Pinpoint the cell where the given text exists, returning its [x, y] midpoint coordinate. 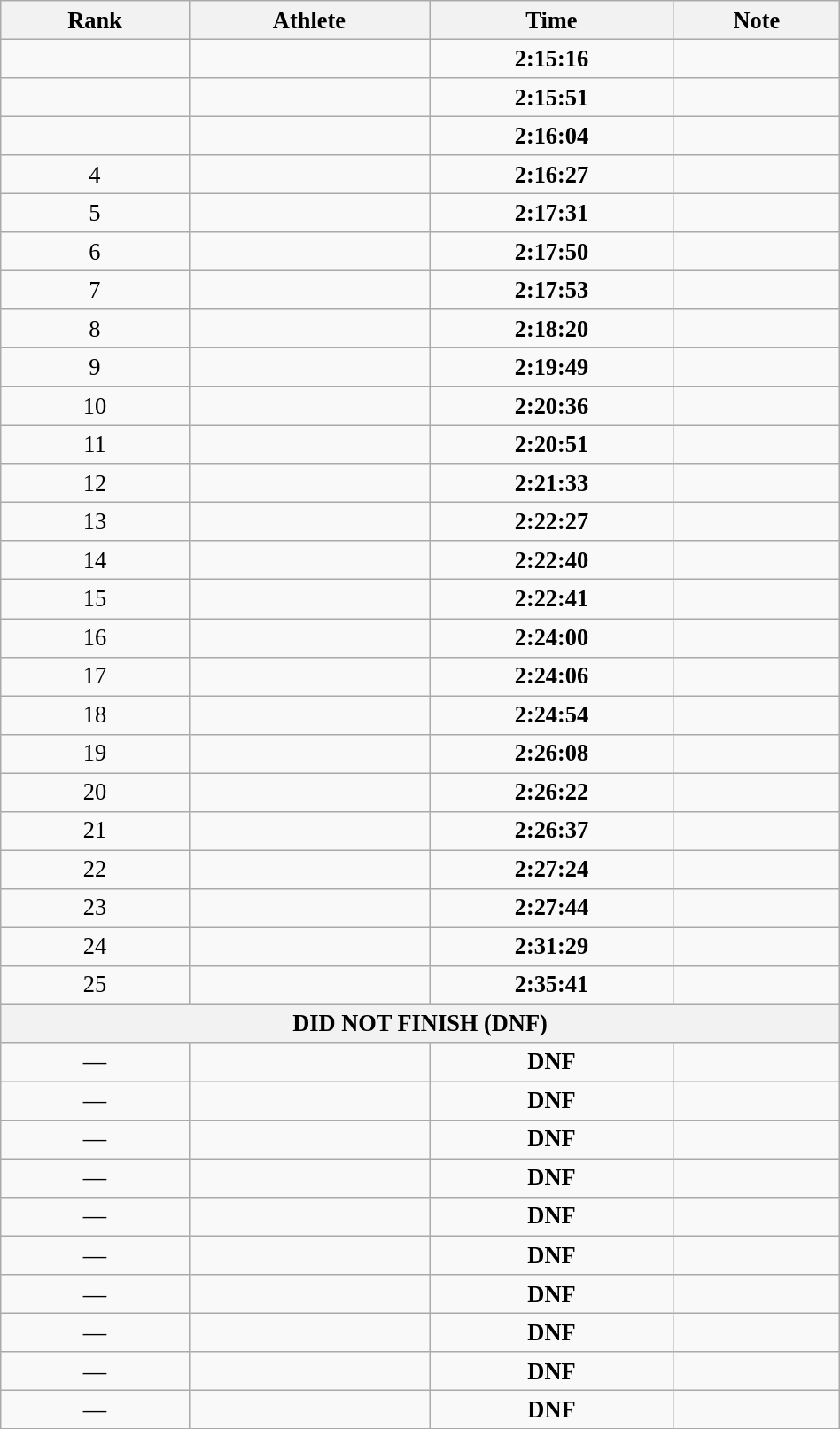
23 [95, 908]
2:20:36 [552, 406]
2:19:49 [552, 367]
6 [95, 252]
21 [95, 831]
2:22:40 [552, 560]
19 [95, 754]
2:26:37 [552, 831]
Rank [95, 20]
14 [95, 560]
2:17:50 [552, 252]
2:22:41 [552, 599]
2:15:16 [552, 59]
22 [95, 869]
2:21:33 [552, 483]
2:17:53 [552, 290]
8 [95, 329]
2:26:08 [552, 754]
20 [95, 792]
2:27:24 [552, 869]
2:24:00 [552, 637]
2:22:27 [552, 521]
2:18:20 [552, 329]
2:27:44 [552, 908]
2:20:51 [552, 444]
2:35:41 [552, 985]
15 [95, 599]
16 [95, 637]
25 [95, 985]
2:31:29 [552, 946]
2:17:31 [552, 213]
11 [95, 444]
18 [95, 714]
2:26:22 [552, 792]
12 [95, 483]
2:15:51 [552, 97]
2:24:06 [552, 676]
17 [95, 676]
5 [95, 213]
Time [552, 20]
7 [95, 290]
24 [95, 946]
2:24:54 [552, 714]
2:16:04 [552, 136]
DID NOT FINISH (DNF) [420, 1024]
Note [757, 20]
2:16:27 [552, 175]
4 [95, 175]
13 [95, 521]
9 [95, 367]
10 [95, 406]
Athlete [308, 20]
